Search for the cell housing the specified text and yield its (X, Y) center coordinate. 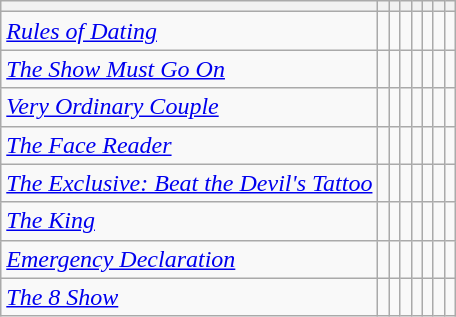
The 8 Show (190, 297)
Rules of Dating (190, 31)
The Face Reader (190, 145)
The King (190, 221)
Emergency Declaration (190, 259)
Very Ordinary Couple (190, 107)
The Exclusive: Beat the Devil's Tattoo (190, 183)
The Show Must Go On (190, 69)
